Identify which cell holds the provided text, then report its (X, Y) central coordinate. 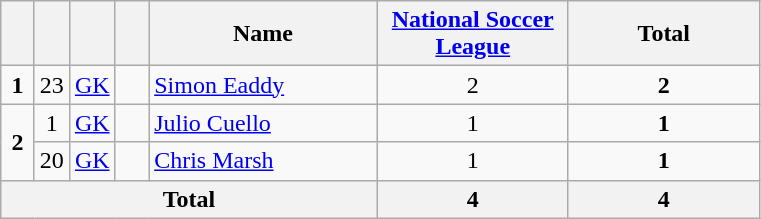
20 (52, 161)
Name (264, 34)
Julio Cuello (264, 123)
Chris Marsh (264, 161)
23 (52, 85)
Simon Eaddy (264, 85)
National Soccer League (472, 34)
